Determine the (X, Y) coordinate at the center of the cell enclosing the given text.  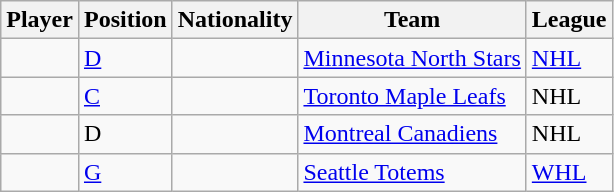
G (125, 172)
Seattle Totems (412, 172)
WHL (569, 172)
League (569, 20)
Team (412, 20)
C (125, 96)
Montreal Canadiens (412, 134)
Position (125, 20)
Nationality (235, 20)
Minnesota North Stars (412, 58)
Player (40, 20)
Toronto Maple Leafs (412, 96)
